For the text-containing cell, return its midpoint in (x, y) coordinate format. 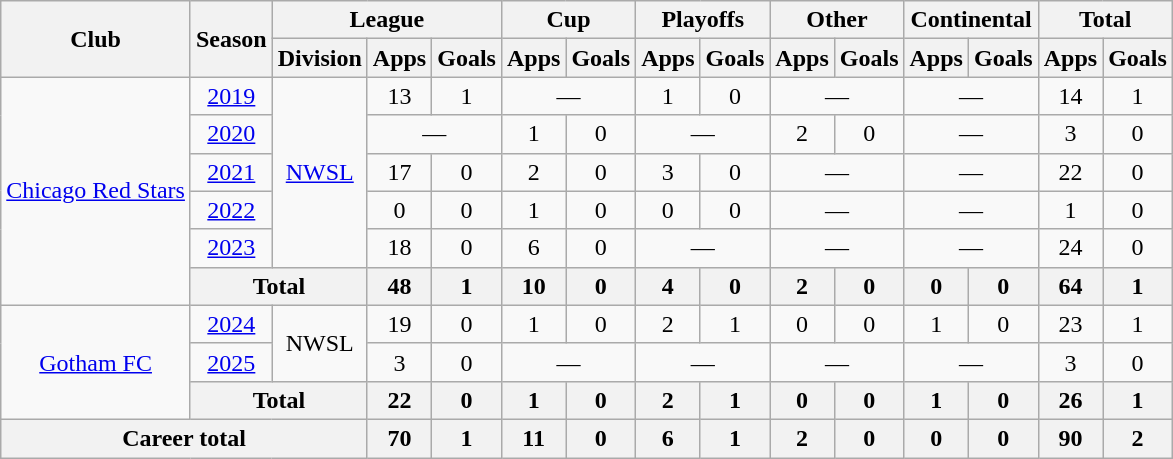
Other (837, 20)
Continental (971, 20)
26 (1070, 400)
Cup (568, 20)
17 (399, 172)
24 (1070, 248)
90 (1070, 438)
2019 (231, 96)
Playoffs (703, 20)
19 (399, 324)
2022 (231, 210)
Division (320, 58)
2023 (231, 248)
11 (533, 438)
2020 (231, 134)
10 (533, 286)
2025 (231, 362)
League (386, 20)
Career total (184, 438)
64 (1070, 286)
18 (399, 248)
2024 (231, 324)
48 (399, 286)
13 (399, 96)
2021 (231, 172)
4 (668, 286)
Gotham FC (96, 362)
Season (231, 39)
Chicago Red Stars (96, 191)
70 (399, 438)
14 (1070, 96)
23 (1070, 324)
Club (96, 39)
